Identify which cell holds the provided text, then report its [x, y] central coordinate. 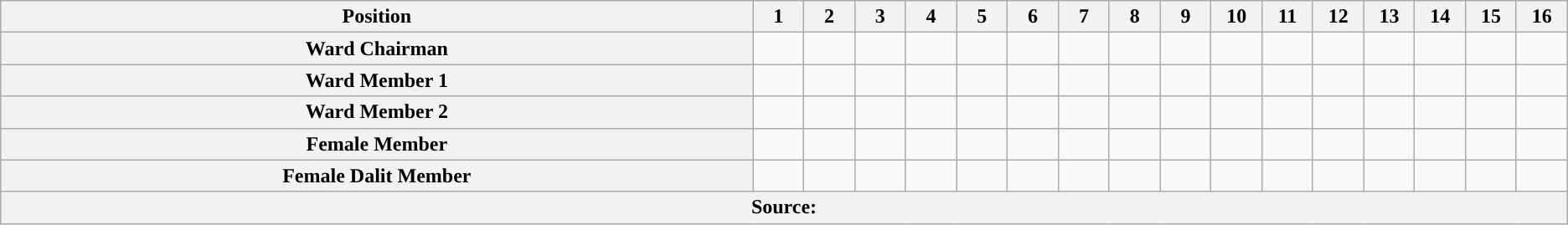
12 [1338, 17]
4 [931, 17]
5 [982, 17]
15 [1491, 17]
Source: [784, 207]
10 [1236, 17]
8 [1134, 17]
Ward Member 1 [377, 80]
6 [1034, 17]
14 [1441, 17]
1 [779, 17]
7 [1084, 17]
3 [879, 17]
2 [829, 17]
Female Dalit Member [377, 176]
Female Member [377, 144]
Position [377, 17]
9 [1186, 17]
13 [1389, 17]
11 [1288, 17]
16 [1541, 17]
Ward Chairman [377, 49]
Ward Member 2 [377, 112]
